Scan for the cell matching the given text and deliver its [x, y] coordinate at center. 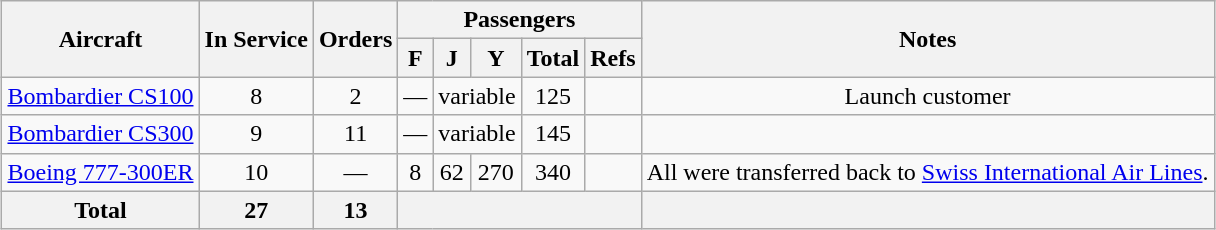
10 [256, 172]
All were transferred back to Swiss International Air Lines. [928, 172]
145 [553, 134]
62 [452, 172]
Notes [928, 39]
In Service [256, 39]
Launch customer [928, 96]
F [416, 58]
Bombardier CS300 [100, 134]
Passengers [520, 20]
Orders [355, 39]
2 [355, 96]
340 [553, 172]
Boeing 777-300ER [100, 172]
27 [256, 210]
J [452, 58]
Bombardier CS100 [100, 96]
Refs [613, 58]
11 [355, 134]
Aircraft [100, 39]
9 [256, 134]
Y [496, 58]
125 [553, 96]
270 [496, 172]
13 [355, 210]
